Locate the cell with the specified text and output its [x, y] center coordinate. 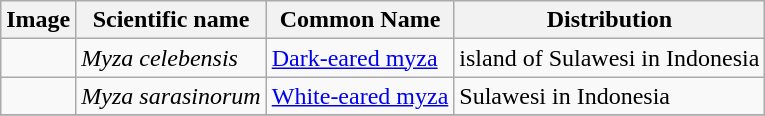
White-eared myza [360, 96]
island of Sulawesi in Indonesia [610, 58]
Myza sarasinorum [171, 96]
Distribution [610, 20]
Sulawesi in Indonesia [610, 96]
Myza celebensis [171, 58]
Image [38, 20]
Common Name [360, 20]
Dark-eared myza [360, 58]
Scientific name [171, 20]
